Output the (x, y) coordinate of the center of the cell containing the given text.  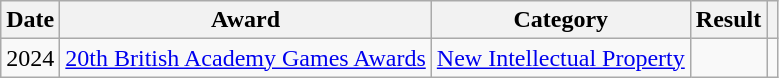
Category (560, 20)
2024 (30, 58)
20th British Academy Games Awards (246, 58)
New Intellectual Property (560, 58)
Date (30, 20)
Award (246, 20)
Result (728, 20)
